Search for the cell housing the specified text and yield its [X, Y] center coordinate. 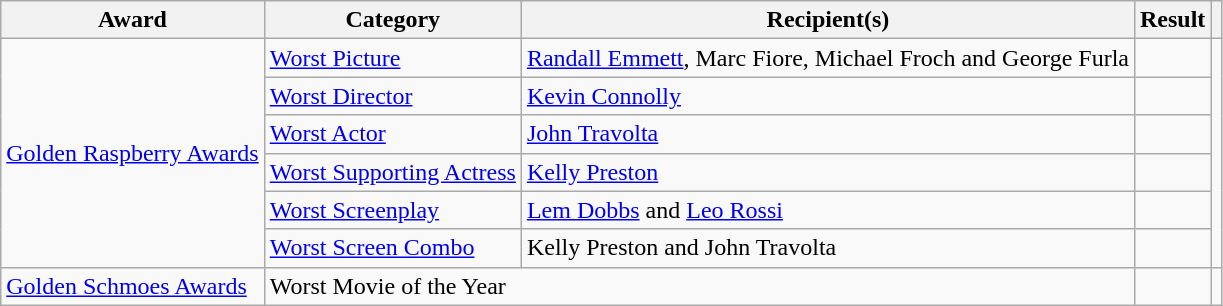
Worst Supporting Actress [392, 172]
Randall Emmett, Marc Fiore, Michael Froch and George Furla [828, 58]
Golden Raspberry Awards [132, 153]
Worst Actor [392, 134]
Category [392, 20]
Recipient(s) [828, 20]
Worst Screenplay [392, 210]
Award [132, 20]
Lem Dobbs and Leo Rossi [828, 210]
Kelly Preston and John Travolta [828, 248]
Worst Picture [392, 58]
Worst Movie of the Year [699, 286]
Result [1172, 20]
Worst Screen Combo [392, 248]
Worst Director [392, 96]
John Travolta [828, 134]
Kelly Preston [828, 172]
Golden Schmoes Awards [132, 286]
Kevin Connolly [828, 96]
